Scan for the cell matching the given text and deliver its (X, Y) coordinate at center. 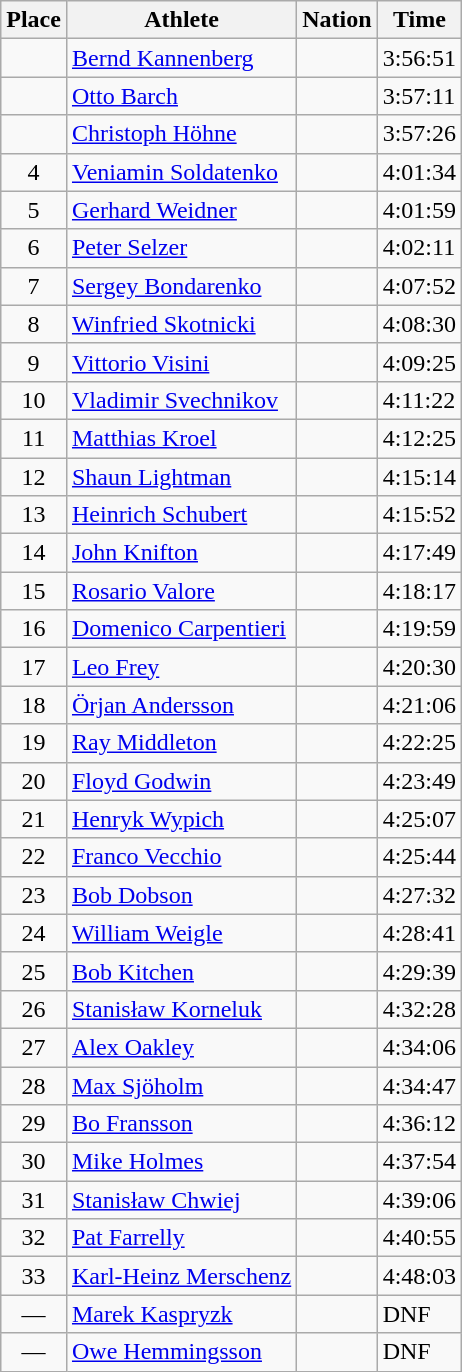
Alex Oakley (181, 1047)
7 (34, 286)
24 (34, 933)
19 (34, 743)
4:29:39 (419, 971)
4:48:03 (419, 1276)
4:19:59 (419, 629)
Gerhard Weidner (181, 210)
4:22:25 (419, 743)
4:18:17 (419, 591)
4:17:49 (419, 553)
4 (34, 172)
Heinrich Schubert (181, 515)
4:11:22 (419, 400)
4:25:07 (419, 819)
Bo Fransson (181, 1124)
Otto Barch (181, 96)
4:32:28 (419, 1009)
Leo Frey (181, 667)
Stanisław Chwiej (181, 1200)
4:36:12 (419, 1124)
33 (34, 1276)
5 (34, 210)
Matthias Kroel (181, 438)
4:34:06 (419, 1047)
16 (34, 629)
32 (34, 1238)
Nation (337, 20)
Veniamin Soldatenko (181, 172)
11 (34, 438)
Winfried Skotnicki (181, 324)
4:02:11 (419, 248)
Christoph Höhne (181, 134)
6 (34, 248)
28 (34, 1085)
29 (34, 1124)
John Knifton (181, 553)
Bob Kitchen (181, 971)
4:09:25 (419, 362)
4:15:14 (419, 477)
Time (419, 20)
4:20:30 (419, 667)
4:23:49 (419, 781)
Vladimir Svechnikov (181, 400)
23 (34, 895)
4:12:25 (419, 438)
Athlete (181, 20)
4:08:30 (419, 324)
Örjan Andersson (181, 705)
14 (34, 553)
10 (34, 400)
4:25:44 (419, 857)
Vittorio Visini (181, 362)
9 (34, 362)
4:37:54 (419, 1162)
Floyd Godwin (181, 781)
Bob Dobson (181, 895)
Place (34, 20)
Henryk Wypich (181, 819)
30 (34, 1162)
Bernd Kannenberg (181, 58)
Pat Farrelly (181, 1238)
Mike Holmes (181, 1162)
Franco Vecchio (181, 857)
18 (34, 705)
Stanisław Korneluk (181, 1009)
Peter Selzer (181, 248)
4:15:52 (419, 515)
4:01:59 (419, 210)
3:56:51 (419, 58)
20 (34, 781)
4:27:32 (419, 895)
4:28:41 (419, 933)
Owe Hemmingsson (181, 1352)
4:01:34 (419, 172)
Karl-Heinz Merschenz (181, 1276)
Max Sjöholm (181, 1085)
26 (34, 1009)
4:40:55 (419, 1238)
Rosario Valore (181, 591)
27 (34, 1047)
22 (34, 857)
8 (34, 324)
3:57:26 (419, 134)
Marek Kaspryzk (181, 1314)
15 (34, 591)
17 (34, 667)
4:34:47 (419, 1085)
Ray Middleton (181, 743)
4:21:06 (419, 705)
12 (34, 477)
31 (34, 1200)
Shaun Lightman (181, 477)
13 (34, 515)
Domenico Carpentieri (181, 629)
21 (34, 819)
25 (34, 971)
William Weigle (181, 933)
4:07:52 (419, 286)
Sergey Bondarenko (181, 286)
4:39:06 (419, 1200)
3:57:11 (419, 96)
